From the cell containing the given text, extract its center point as (X, Y) coordinate. 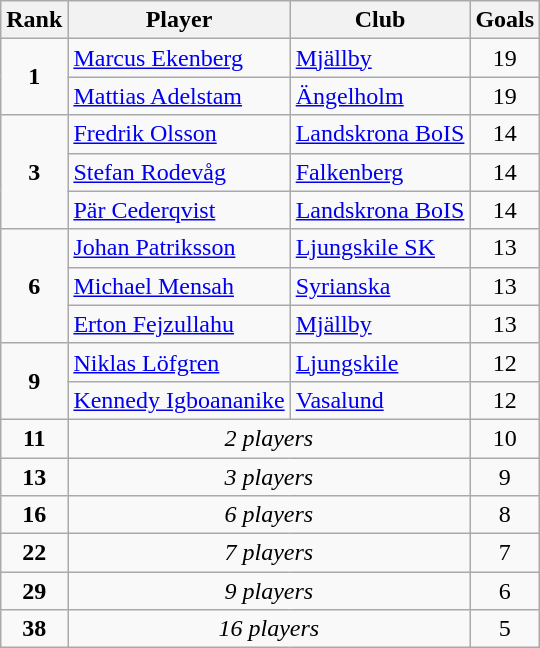
22 (34, 553)
38 (34, 629)
Mattias Adelstam (179, 96)
Syrianska (380, 286)
Johan Patriksson (179, 248)
7 (505, 553)
Erton Fejzullahu (179, 324)
10 (505, 438)
16 (34, 515)
9 players (269, 591)
Fredrik Olsson (179, 134)
Goals (505, 20)
Pär Cederqvist (179, 210)
3 players (269, 477)
3 (34, 172)
Player (179, 20)
Marcus Ekenberg (179, 58)
1 (34, 77)
Kennedy Igboananike (179, 400)
Ljungskile (380, 362)
Ängelholm (380, 96)
6 players (269, 515)
16 players (269, 629)
29 (34, 591)
Falkenberg (380, 172)
11 (34, 438)
2 players (269, 438)
Stefan Rodevåg (179, 172)
Niklas Löfgren (179, 362)
Michael Mensah (179, 286)
5 (505, 629)
Ljungskile SK (380, 248)
Club (380, 20)
Rank (34, 20)
7 players (269, 553)
Vasalund (380, 400)
8 (505, 515)
